Return the [x, y] coordinate for the center point of the cell that contains the specified text.  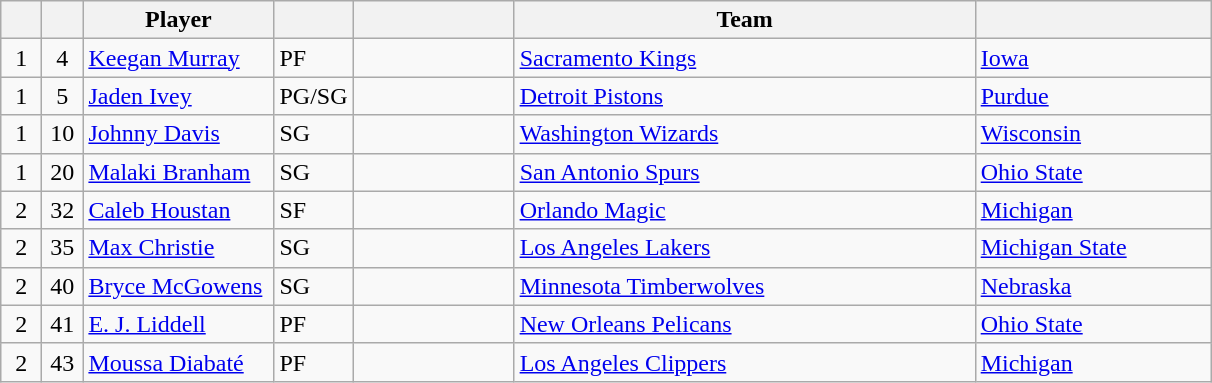
E. J. Liddell [178, 324]
Michigan State [1093, 248]
Keegan Murray [178, 58]
Johnny Davis [178, 134]
5 [62, 96]
35 [62, 248]
Sacramento Kings [744, 58]
Iowa [1093, 58]
Wisconsin [1093, 134]
32 [62, 210]
40 [62, 286]
SF [314, 210]
Moussa Diabaté [178, 362]
Bryce McGowens [178, 286]
Nebraska [1093, 286]
Caleb Houstan [178, 210]
Minnesota Timberwolves [744, 286]
43 [62, 362]
Washington Wizards [744, 134]
PG/SG [314, 96]
Jaden Ivey [178, 96]
Los Angeles Lakers [744, 248]
Max Christie [178, 248]
New Orleans Pelicans [744, 324]
41 [62, 324]
20 [62, 172]
Detroit Pistons [744, 96]
Los Angeles Clippers [744, 362]
10 [62, 134]
Orlando Magic [744, 210]
Team [744, 20]
Purdue [1093, 96]
4 [62, 58]
San Antonio Spurs [744, 172]
Player [178, 20]
Malaki Branham [178, 172]
